Scan for the cell matching the given text and deliver its [x, y] coordinate at center. 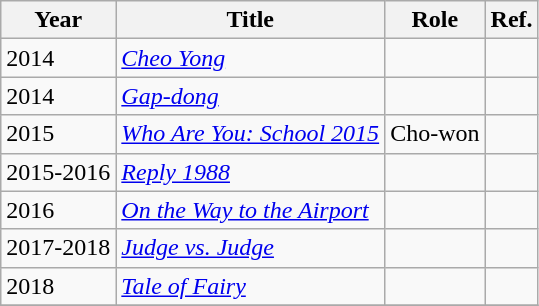
2015 [58, 134]
Gap-dong [250, 96]
Year [58, 20]
Cho-won [435, 134]
2015-2016 [58, 172]
On the Way to the Airport [250, 210]
Tale of Fairy [250, 286]
Judge vs. Judge [250, 248]
2016 [58, 210]
Who Are You: School 2015 [250, 134]
Ref. [512, 20]
Role [435, 20]
2017-2018 [58, 248]
2018 [58, 286]
Reply 1988 [250, 172]
Cheo Yong [250, 58]
Title [250, 20]
